Scan for the cell matching the given text and deliver its [X, Y] coordinate at center. 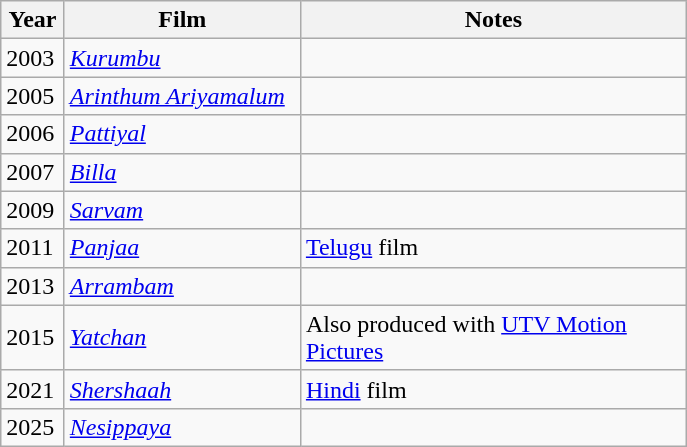
2005 [33, 96]
2011 [33, 248]
Notes [493, 20]
2021 [33, 389]
Pattiyal [182, 134]
Shershaah [182, 389]
Sarvam [182, 210]
Panjaa [182, 248]
Hindi film [493, 389]
2013 [33, 286]
Kurumbu [182, 58]
Also produced with UTV Motion Pictures [493, 338]
2025 [33, 427]
2015 [33, 338]
2003 [33, 58]
Billa [182, 172]
Film [182, 20]
Yatchan [182, 338]
2006 [33, 134]
2009 [33, 210]
Arrambam [182, 286]
Nesippaya [182, 427]
Arinthum Ariyamalum [182, 96]
Telugu film [493, 248]
Year [33, 20]
2007 [33, 172]
